From the cell containing the given text, extract its center point as [X, Y] coordinate. 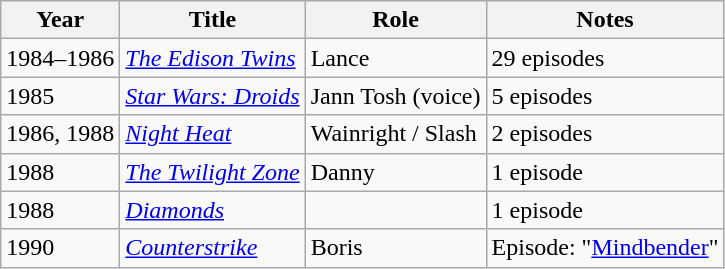
Wainright / Slash [396, 134]
Lance [396, 58]
2 episodes [605, 134]
Danny [396, 172]
Episode: "Mindbender" [605, 248]
Diamonds [212, 210]
1986, 1988 [60, 134]
The Twilight Zone [212, 172]
Star Wars: Droids [212, 96]
1984–1986 [60, 58]
1990 [60, 248]
1985 [60, 96]
Notes [605, 20]
29 episodes [605, 58]
Role [396, 20]
Jann Tosh (voice) [396, 96]
Boris [396, 248]
Counterstrike [212, 248]
The Edison Twins [212, 58]
Night Heat [212, 134]
Title [212, 20]
Year [60, 20]
5 episodes [605, 96]
